Provide the [X, Y] coordinate of the cell's center where the given text is located.  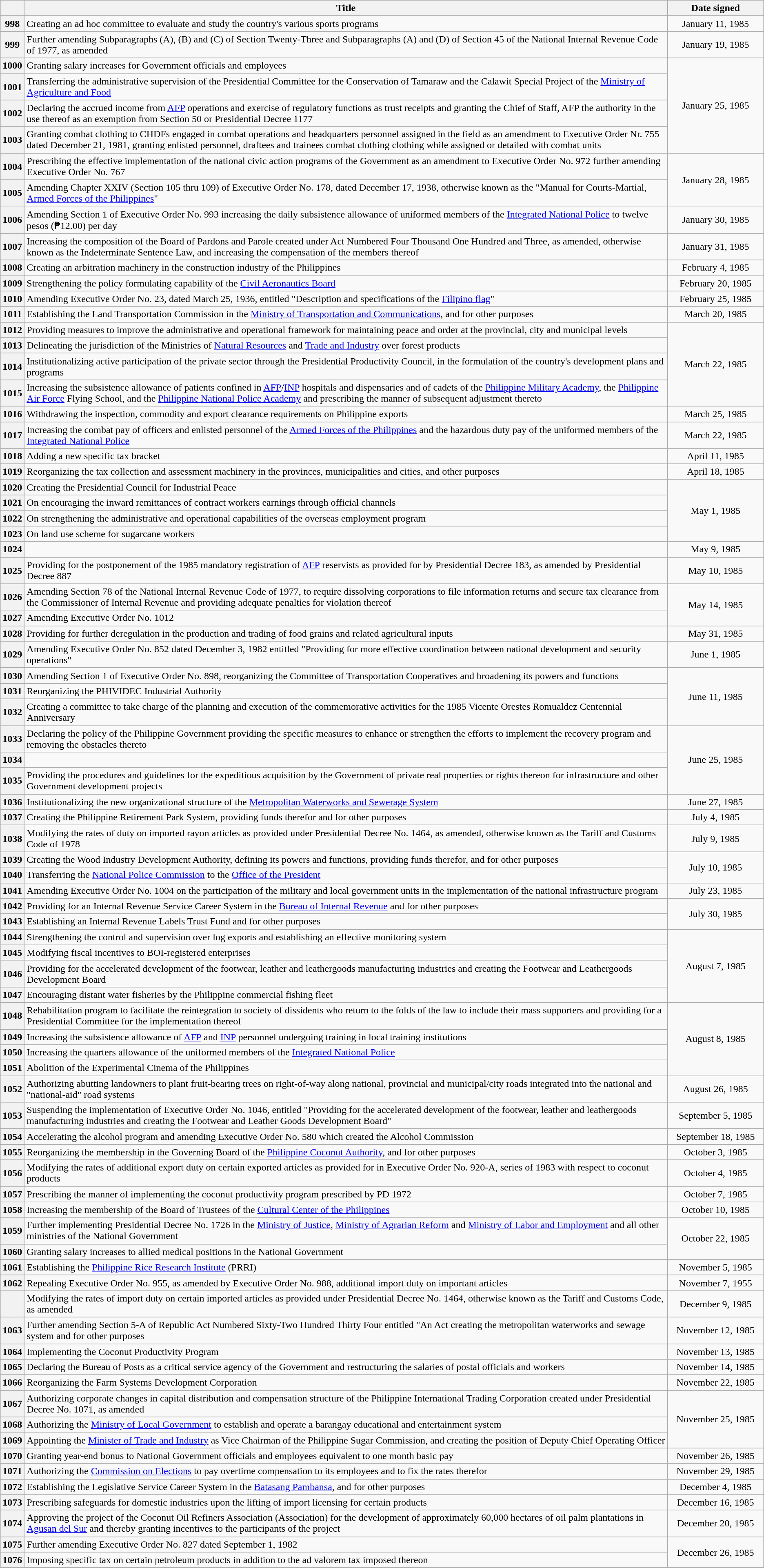
Creating the Philippine Retirement Park System, providing funds therefor and for other purposes [346, 817]
1062 [12, 1283]
Establishing the Legislative Service Career System in the Batasang Pambansa, and for other purposes [346, 1487]
1074 [12, 1523]
August 26, 1985 [715, 1089]
July 10, 1985 [715, 867]
1061 [12, 1267]
1067 [12, 1404]
1005 [12, 193]
1003 [12, 140]
1017 [12, 435]
Transferring the National Police Commission to the Office of the President [346, 875]
Establishing the Land Transportation Commission in the Ministry of Transportation and Communications, and for other purposes [346, 314]
November 26, 1985 [715, 1456]
December 9, 1985 [715, 1304]
1033 [12, 739]
Date signed [715, 8]
February 20, 1985 [715, 283]
January 11, 1985 [715, 24]
Reorganizing the tax collection and assessment machinery in the provinces, municipalities and cities, and other purposes [346, 472]
1002 [12, 113]
1059 [12, 1231]
Amending Executive Order No. 23, dated March 25, 1936, entitled "Description and specifications of the Filipino flag" [346, 299]
1075 [12, 1544]
1032 [12, 712]
1030 [12, 675]
October 22, 1985 [715, 1238]
1000 [12, 66]
1060 [12, 1252]
1021 [12, 503]
November 13, 1985 [715, 1351]
1069 [12, 1440]
May 10, 1985 [715, 571]
December 16, 1985 [715, 1502]
1022 [12, 518]
1019 [12, 472]
Delineating the jurisdiction of the Ministries of Natural Resources and Trade and Industry over forest products [346, 345]
1004 [12, 167]
October 4, 1985 [715, 1173]
Increasing the subsistence allowance of AFP and INP personnel undergoing training in local training institutions [346, 1037]
Reorganizing the Farm Systems Development Corporation [346, 1383]
1016 [12, 414]
1040 [12, 875]
1035 [12, 781]
Amending Section 1 of Executive Order No. 898, reorganizing the Committee of Transportation Cooperatives and broadening its powers and functions [346, 675]
April 18, 1985 [715, 472]
1054 [12, 1137]
July 30, 1985 [715, 914]
Increasing the membership of the Board of Trustees of the Cultural Center of the Philippines [346, 1210]
Repealing Executive Order No. 955, as amended by Executive Order No. 988, additional import duty on important articles [346, 1283]
Abolition of the Experimental Cinema of the Philippines [346, 1068]
July 9, 1985 [715, 838]
January 19, 1985 [715, 45]
March 20, 1985 [715, 314]
1008 [12, 268]
June 25, 1985 [715, 760]
1012 [12, 330]
June 1, 1985 [715, 655]
Establishing an Internal Revenue Labels Trust Fund and for other purposes [346, 922]
1006 [12, 220]
1007 [12, 247]
November 5, 1985 [715, 1267]
August 8, 1985 [715, 1039]
1028 [12, 633]
Granting salary increases for Government officials and employees [346, 66]
May 9, 1985 [715, 549]
1053 [12, 1116]
1044 [12, 937]
September 5, 1985 [715, 1116]
November 14, 1985 [715, 1367]
1073 [12, 1502]
Encouraging distant water fisheries by the Philippine commercial fishing fleet [346, 995]
October 10, 1985 [715, 1210]
Creating the Wood Industry Development Authority, defining its powers and functions, providing funds therefor, and for other purposes [346, 860]
1024 [12, 549]
1072 [12, 1487]
Providing for further deregulation in the production and trading of food grains and related agricultural inputs [346, 633]
Providing for an Internal Revenue Service Career System in the Bureau of Internal Revenue and for other purposes [346, 906]
Institutionalizing the new organizational structure of the Metropolitan Waterworks and Sewerage System [346, 802]
1042 [12, 906]
1041 [12, 891]
1051 [12, 1068]
1038 [12, 838]
Title [346, 8]
1057 [12, 1194]
January 30, 1985 [715, 220]
1023 [12, 534]
January 28, 1985 [715, 180]
Further amending Executive Order No. 827 dated September 1, 1982 [346, 1544]
1025 [12, 571]
1048 [12, 1015]
1039 [12, 860]
Strengthening the policy formulating capability of the Civil Aeronautics Board [346, 283]
1026 [12, 597]
Strengthening the control and supervision over log exports and establishing an effective monitoring system [346, 937]
January 31, 1985 [715, 247]
Declaring the Bureau of Posts as a critical service agency of the Government and restructuring the salaries of postal officials and workers [346, 1367]
June 11, 1985 [715, 696]
1031 [12, 691]
Modifying fiscal incentives to BOI-registered enterprises [346, 953]
Granting salary increases to allied medical positions in the National Government [346, 1252]
1018 [12, 456]
October 3, 1985 [715, 1152]
1049 [12, 1037]
1071 [12, 1471]
1043 [12, 922]
February 25, 1985 [715, 299]
July 23, 1985 [715, 891]
1014 [12, 366]
1056 [12, 1173]
1046 [12, 974]
1064 [12, 1351]
Reorganizing the PHIVIDEC Industrial Authority [346, 691]
May 1, 1985 [715, 511]
1013 [12, 345]
January 25, 1985 [715, 105]
1063 [12, 1330]
Increasing the quarters allowance of the uniformed members of the Integrated National Police [346, 1053]
Accelerating the alcohol program and amending Executive Order No. 580 which created the Alcohol Commission [346, 1137]
1020 [12, 487]
February 4, 1985 [715, 268]
Authorizing the Ministry of Local Government to establish and operate a barangay educational and entertainment system [346, 1425]
1009 [12, 283]
1055 [12, 1152]
1011 [12, 314]
Implementing the Coconut Productivity Program [346, 1351]
1065 [12, 1367]
Establishing the Philippine Rice Research Institute (PRRI) [346, 1267]
Creating the Presidential Council for Industrial Peace [346, 487]
999 [12, 45]
November 22, 1985 [715, 1383]
March 25, 1985 [715, 414]
November 12, 1985 [715, 1330]
Granting year-end bonus to National Government officials and employees equivalent to one month basic pay [346, 1456]
November 7, 1955 [715, 1283]
December 26, 1985 [715, 1552]
September 18, 1985 [715, 1137]
1047 [12, 995]
1068 [12, 1425]
Amending Executive Order No. 1012 [346, 618]
1052 [12, 1089]
Creating an ad hoc committee to evaluate and study the country's various sports programs [346, 24]
1070 [12, 1456]
1010 [12, 299]
July 4, 1985 [715, 817]
1027 [12, 618]
April 11, 1985 [715, 456]
Adding a new specific tax bracket [346, 456]
December 20, 1985 [715, 1523]
1076 [12, 1560]
1015 [12, 393]
June 27, 1985 [715, 802]
On strengthening the administrative and operational capabilities of the overseas employment program [346, 518]
Withdrawing the inspection, commodity and export clearance requirements on Philippine exports [346, 414]
Reorganizing the membership in the Governing Board of the Philippine Coconut Authority, and for other purposes [346, 1152]
1058 [12, 1210]
November 25, 1985 [715, 1419]
1045 [12, 953]
August 7, 1985 [715, 966]
1029 [12, 655]
May 14, 1985 [715, 605]
May 31, 1985 [715, 633]
Prescribing the manner of implementing the coconut productivity program prescribed by PD 1972 [346, 1194]
Creating an arbitration machinery in the construction industry of the Philippines [346, 268]
1050 [12, 1053]
November 29, 1985 [715, 1471]
On land use scheme for sugarcane workers [346, 534]
December 4, 1985 [715, 1487]
1001 [12, 87]
1066 [12, 1383]
Authorizing the Commission on Elections to pay overtime compensation to its employees and to fix the rates therefor [346, 1471]
1037 [12, 817]
998 [12, 24]
1034 [12, 760]
Imposing specific tax on certain petroleum products in addition to the ad valorem tax imposed thereon [346, 1560]
1036 [12, 802]
On encouraging the inward remittances of contract workers earnings through official channels [346, 503]
October 7, 1985 [715, 1194]
Prescribing safeguards for domestic industries upon the lifting of import licensing for certain products [346, 1502]
